Determine the (x, y) coordinate at the center of the cell enclosing the given text.  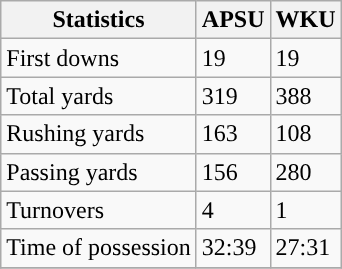
WKU (306, 20)
4 (233, 210)
Turnovers (99, 210)
319 (233, 96)
Time of possession (99, 248)
Statistics (99, 20)
1 (306, 210)
108 (306, 134)
32:39 (233, 248)
Rushing yards (99, 134)
27:31 (306, 248)
280 (306, 172)
Passing yards (99, 172)
388 (306, 96)
163 (233, 134)
APSU (233, 20)
156 (233, 172)
Total yards (99, 96)
First downs (99, 58)
